Return (X, Y) of the center of cell containing provided text 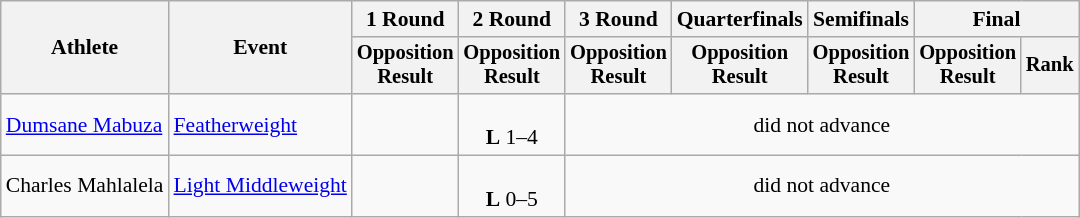
Featherweight (260, 124)
Event (260, 48)
Semifinals (862, 19)
3 Round (618, 19)
2 Round (512, 19)
Quarterfinals (740, 19)
Rank (1050, 66)
Charles Mahlalela (85, 186)
L 0–5 (512, 186)
Athlete (85, 48)
Light Middleweight (260, 186)
L 1–4 (512, 124)
Final (996, 19)
Dumsane Mabuza (85, 124)
1 Round (406, 19)
